Capture the cell that displays the provided text and extract its [X, Y] central coordinate. 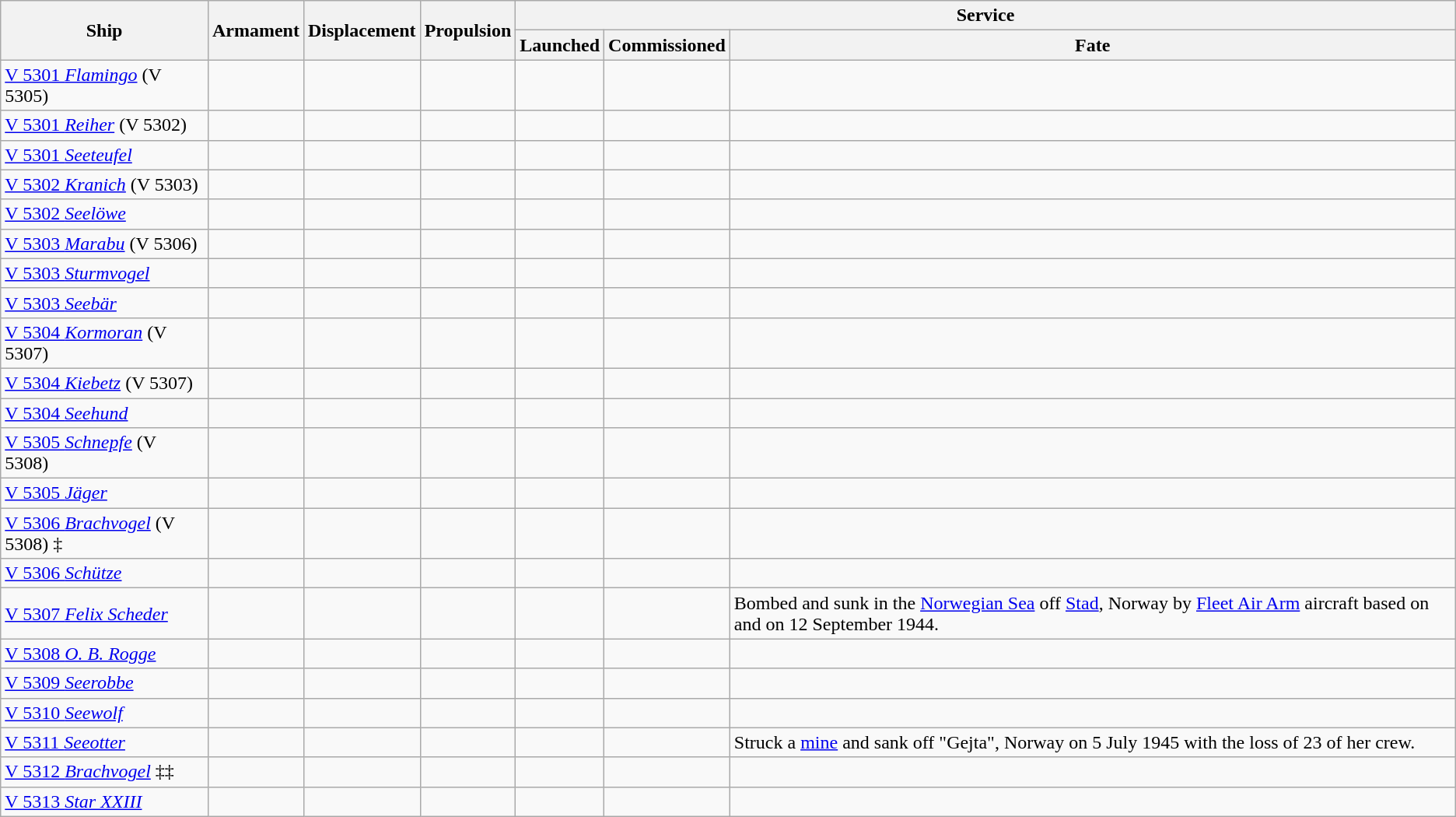
V 5305 Jäger [104, 493]
Commissioned [667, 45]
V 5301 Reiher (V 5302) [104, 125]
V 5305 Schnepfe (V 5308) [104, 453]
Service [985, 16]
Propulsion [468, 30]
V 5303 Seebär [104, 303]
Struck a mine and sank off "Gejta", Norway on 5 July 1945 with the loss of 23 of her crew. [1092, 742]
V 5301 Flamingo (V 5305) [104, 86]
Bombed and sunk in the Norwegian Sea off Stad, Norway by Fleet Air Arm aircraft based on and on 12 September 1944. [1092, 613]
V 5308 O. B. Rogge [104, 654]
V 5303 Marabu (V 5306) [104, 244]
Ship [104, 30]
V 5310 Seewolf [104, 713]
V 5306 Schütze [104, 573]
Displacement [362, 30]
Fate [1092, 45]
V 5311 Seeotter [104, 742]
V 5312 Brachvogel ‡‡ [104, 772]
V 5306 Brachvogel (V 5308) ‡ [104, 534]
V 5309 Seerobbe [104, 683]
V 5302 Kranich (V 5303) [104, 184]
V 5304 Kormoran (V 5307) [104, 342]
V 5313 Star XXIII [104, 801]
V 5302 Seelöwe [104, 214]
V 5307 Felix Scheder [104, 613]
V 5303 Sturmvogel [104, 273]
V 5304 Seehund [104, 413]
Launched [560, 45]
V 5301 Seeteufel [104, 155]
V 5304 Kiebetz (V 5307) [104, 383]
Armament [255, 30]
